Output the (X, Y) coordinate of the center of the cell containing the given text.  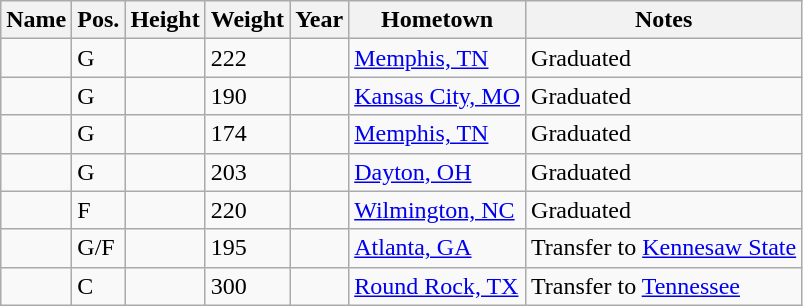
Name (36, 20)
Atlanta, GA (438, 248)
Notes (664, 20)
G/F (98, 248)
Height (165, 20)
220 (247, 210)
195 (247, 248)
190 (247, 96)
174 (247, 134)
Pos. (98, 20)
F (98, 210)
Kansas City, MO (438, 96)
222 (247, 58)
Transfer to Tennessee (664, 286)
Hometown (438, 20)
Wilmington, NC (438, 210)
Weight (247, 20)
Year (320, 20)
Dayton, OH (438, 172)
300 (247, 286)
C (98, 286)
203 (247, 172)
Round Rock, TX (438, 286)
Transfer to Kennesaw State (664, 248)
